For the text-containing cell, return its midpoint in [X, Y] coordinate format. 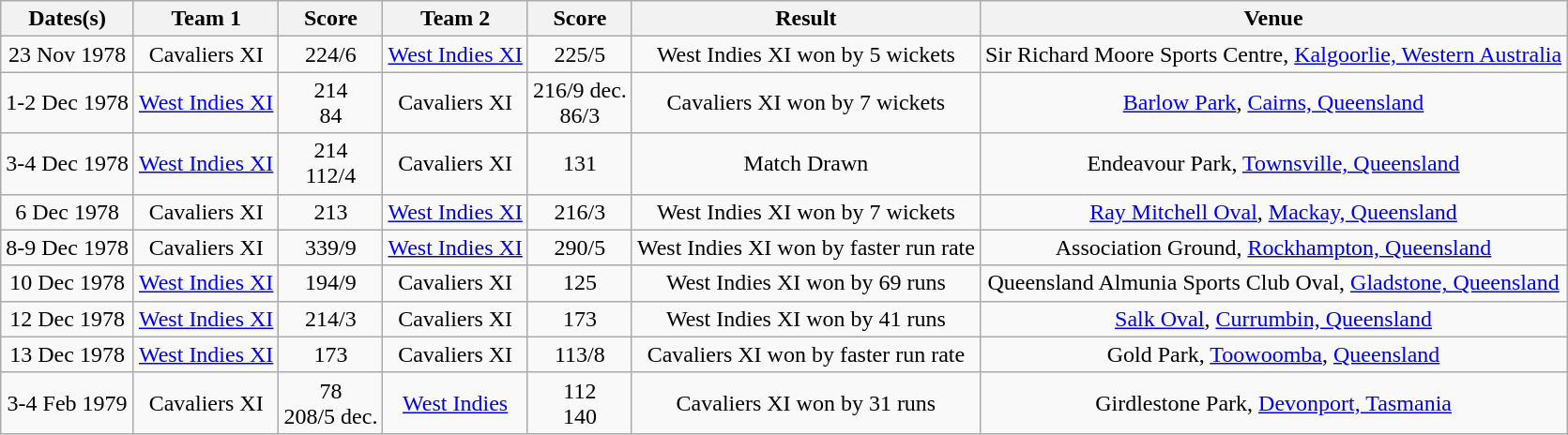
Queensland Almunia Sports Club Oval, Gladstone, Queensland [1272, 283]
131 [580, 163]
Association Ground, Rockhampton, Queensland [1272, 247]
78208/5 dec. [330, 403]
113/8 [580, 354]
125 [580, 283]
Dates(s) [68, 19]
Result [805, 19]
21484 [330, 103]
West Indies XI won by 41 runs [805, 319]
290/5 [580, 247]
Gold Park, Toowoomba, Queensland [1272, 354]
225/5 [580, 54]
Ray Mitchell Oval, Mackay, Queensland [1272, 212]
Venue [1272, 19]
West Indies XI won by 5 wickets [805, 54]
Cavaliers XI won by 7 wickets [805, 103]
Cavaliers XI won by 31 runs [805, 403]
West Indies XI won by faster run rate [805, 247]
13 Dec 1978 [68, 354]
10 Dec 1978 [68, 283]
8-9 Dec 1978 [68, 247]
Barlow Park, Cairns, Queensland [1272, 103]
224/6 [330, 54]
194/9 [330, 283]
216/9 dec.86/3 [580, 103]
Match Drawn [805, 163]
Salk Oval, Currumbin, Queensland [1272, 319]
6 Dec 1978 [68, 212]
216/3 [580, 212]
3-4 Feb 1979 [68, 403]
23 Nov 1978 [68, 54]
Team 2 [455, 19]
3-4 Dec 1978 [68, 163]
214/3 [330, 319]
West Indies XI won by 7 wickets [805, 212]
214112/4 [330, 163]
Cavaliers XI won by faster run rate [805, 354]
1-2 Dec 1978 [68, 103]
West Indies [455, 403]
Girdlestone Park, Devonport, Tasmania [1272, 403]
339/9 [330, 247]
112140 [580, 403]
Endeavour Park, Townsville, Queensland [1272, 163]
12 Dec 1978 [68, 319]
213 [330, 212]
West Indies XI won by 69 runs [805, 283]
Team 1 [206, 19]
Sir Richard Moore Sports Centre, Kalgoorlie, Western Australia [1272, 54]
